Provide the (X, Y) coordinate of the cell's center where the given text is located.  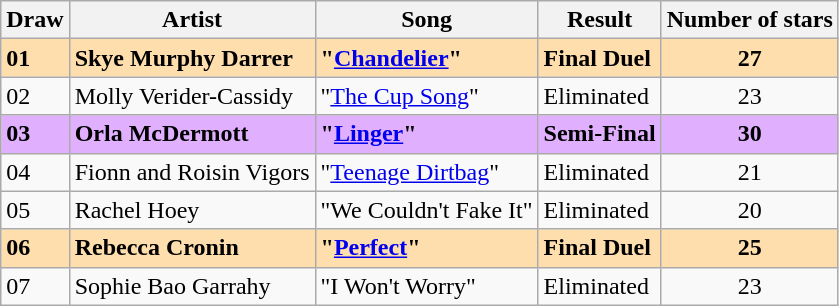
Rachel Hoey (192, 210)
27 (750, 58)
21 (750, 172)
Artist (192, 20)
06 (35, 248)
Result (600, 20)
Molly Verider-Cassidy (192, 96)
"Teenage Dirtbag" (426, 172)
30 (750, 134)
05 (35, 210)
01 (35, 58)
Orla McDermott (192, 134)
"Linger" (426, 134)
Skye Murphy Darrer (192, 58)
07 (35, 286)
20 (750, 210)
25 (750, 248)
"The Cup Song" (426, 96)
"We Couldn't Fake It" (426, 210)
03 (35, 134)
Semi-Final (600, 134)
Draw (35, 20)
Sophie Bao Garrahy (192, 286)
"Perfect" (426, 248)
"Chandelier" (426, 58)
Rebecca Cronin (192, 248)
Fionn and Roisin Vigors (192, 172)
Number of stars (750, 20)
02 (35, 96)
04 (35, 172)
Song (426, 20)
"I Won't Worry" (426, 286)
